Search for the cell housing the specified text and yield its [x, y] center coordinate. 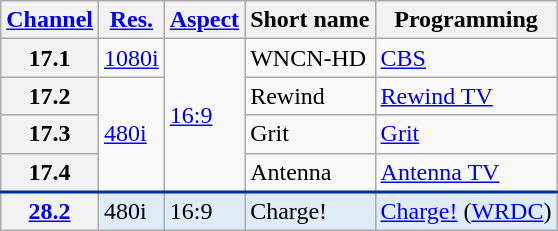
Rewind TV [466, 96]
Charge! [310, 212]
Res. [132, 20]
Aspect [204, 20]
Rewind [310, 96]
Antenna TV [466, 172]
17.1 [50, 58]
Antenna [310, 172]
WNCN-HD [310, 58]
Charge! (WRDC) [466, 212]
Channel [50, 20]
Short name [310, 20]
17.3 [50, 134]
1080i [132, 58]
17.2 [50, 96]
17.4 [50, 172]
Programming [466, 20]
CBS [466, 58]
28.2 [50, 212]
